For the text-containing cell, return its midpoint in (x, y) coordinate format. 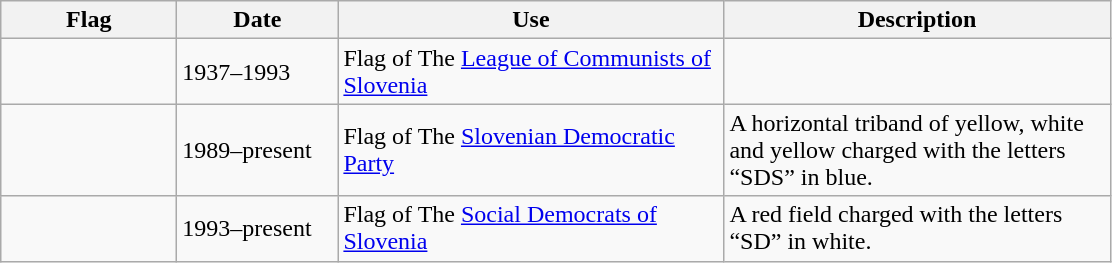
A horizontal triband of yellow, white and yellow charged with the letters “SDS” in blue. (917, 150)
Flag (89, 20)
A red field charged with the letters “SD” in white. (917, 228)
Use (531, 20)
Flag of The Slovenian Democratic Party (531, 150)
1993–present (258, 228)
Date (258, 20)
1937–1993 (258, 72)
Flag of The Social Democrats of Slovenia (531, 228)
Description (917, 20)
1989–present (258, 150)
Flag of The League of Communists of Slovenia (531, 72)
